Determine the (X, Y) coordinate at the center of the cell enclosing the given text.  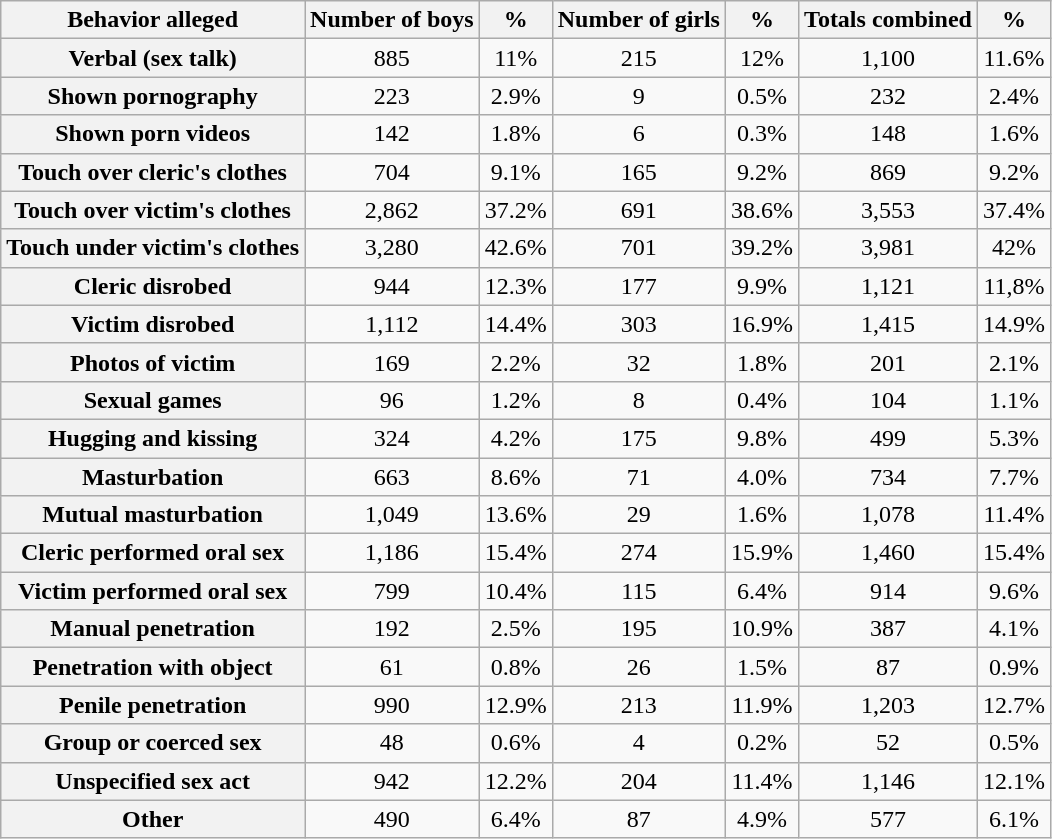
9.6% (1014, 591)
61 (392, 667)
499 (888, 438)
577 (888, 819)
Penetration with object (153, 667)
Group or coerced sex (153, 743)
7.7% (1014, 477)
232 (888, 96)
Behavior alleged (153, 20)
Touch over victim's clothes (153, 210)
1.5% (762, 667)
9.9% (762, 286)
2.9% (516, 96)
Victim disrobed (153, 324)
165 (638, 172)
12.7% (1014, 705)
869 (888, 172)
Number of girls (638, 20)
663 (392, 477)
148 (888, 134)
12.1% (1014, 781)
42% (1014, 248)
169 (392, 362)
215 (638, 58)
4.1% (1014, 629)
177 (638, 286)
6 (638, 134)
1,121 (888, 286)
387 (888, 629)
1,460 (888, 553)
8.6% (516, 477)
Sexual games (153, 400)
704 (392, 172)
Shown porn videos (153, 134)
32 (638, 362)
11.9% (762, 705)
Shown pornography (153, 96)
2.5% (516, 629)
192 (392, 629)
4.9% (762, 819)
11,8% (1014, 286)
4.2% (516, 438)
Number of boys (392, 20)
223 (392, 96)
Manual penetration (153, 629)
1,100 (888, 58)
1.2% (516, 400)
0.4% (762, 400)
42.6% (516, 248)
26 (638, 667)
Victim performed oral sex (153, 591)
1,049 (392, 515)
490 (392, 819)
8 (638, 400)
13.6% (516, 515)
29 (638, 515)
3,553 (888, 210)
303 (638, 324)
39.2% (762, 248)
Masturbation (153, 477)
9.8% (762, 438)
11% (516, 58)
Unspecified sex act (153, 781)
71 (638, 477)
1,203 (888, 705)
14.9% (1014, 324)
142 (392, 134)
914 (888, 591)
104 (888, 400)
0.6% (516, 743)
Other (153, 819)
14.4% (516, 324)
6.1% (1014, 819)
324 (392, 438)
Touch over cleric's clothes (153, 172)
2.1% (1014, 362)
201 (888, 362)
Totals combined (888, 20)
37.2% (516, 210)
734 (888, 477)
9 (638, 96)
701 (638, 248)
1,112 (392, 324)
2.4% (1014, 96)
11.6% (1014, 58)
1.1% (1014, 400)
Penile penetration (153, 705)
96 (392, 400)
1,186 (392, 553)
175 (638, 438)
4.0% (762, 477)
4 (638, 743)
38.6% (762, 210)
12.3% (516, 286)
Verbal (sex talk) (153, 58)
Cleric disrobed (153, 286)
0.3% (762, 134)
0.8% (516, 667)
Photos of victim (153, 362)
195 (638, 629)
942 (392, 781)
274 (638, 553)
0.2% (762, 743)
37.4% (1014, 210)
48 (392, 743)
1,078 (888, 515)
944 (392, 286)
9.1% (516, 172)
213 (638, 705)
3,280 (392, 248)
10.9% (762, 629)
15.9% (762, 553)
691 (638, 210)
12.9% (516, 705)
1,146 (888, 781)
12.2% (516, 781)
2.2% (516, 362)
52 (888, 743)
Mutual masturbation (153, 515)
Hugging and kissing (153, 438)
12% (762, 58)
10.4% (516, 591)
3,981 (888, 248)
990 (392, 705)
Cleric performed oral sex (153, 553)
204 (638, 781)
799 (392, 591)
885 (392, 58)
2,862 (392, 210)
5.3% (1014, 438)
16.9% (762, 324)
115 (638, 591)
Touch under victim's clothes (153, 248)
1,415 (888, 324)
0.9% (1014, 667)
